Determine the [X, Y] coordinate at the center of the cell enclosing the given text.  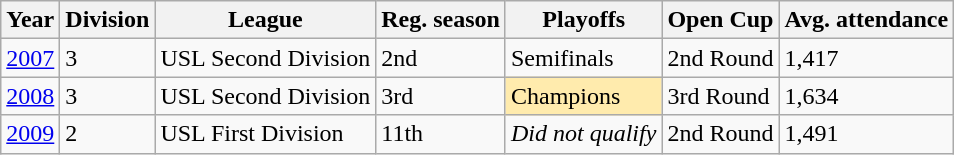
11th [441, 134]
3rd Round [720, 96]
Year [30, 20]
Playoffs [583, 20]
USL First Division [266, 134]
1,634 [866, 96]
2007 [30, 58]
Champions [583, 96]
Division [108, 20]
2009 [30, 134]
League [266, 20]
2 [108, 134]
Avg. attendance [866, 20]
1,491 [866, 134]
Semifinals [583, 58]
1,417 [866, 58]
Reg. season [441, 20]
2nd [441, 58]
Did not qualify [583, 134]
Open Cup [720, 20]
3rd [441, 96]
2008 [30, 96]
